Detect which cell encompasses the target text, then output its [x, y] center coordinate. 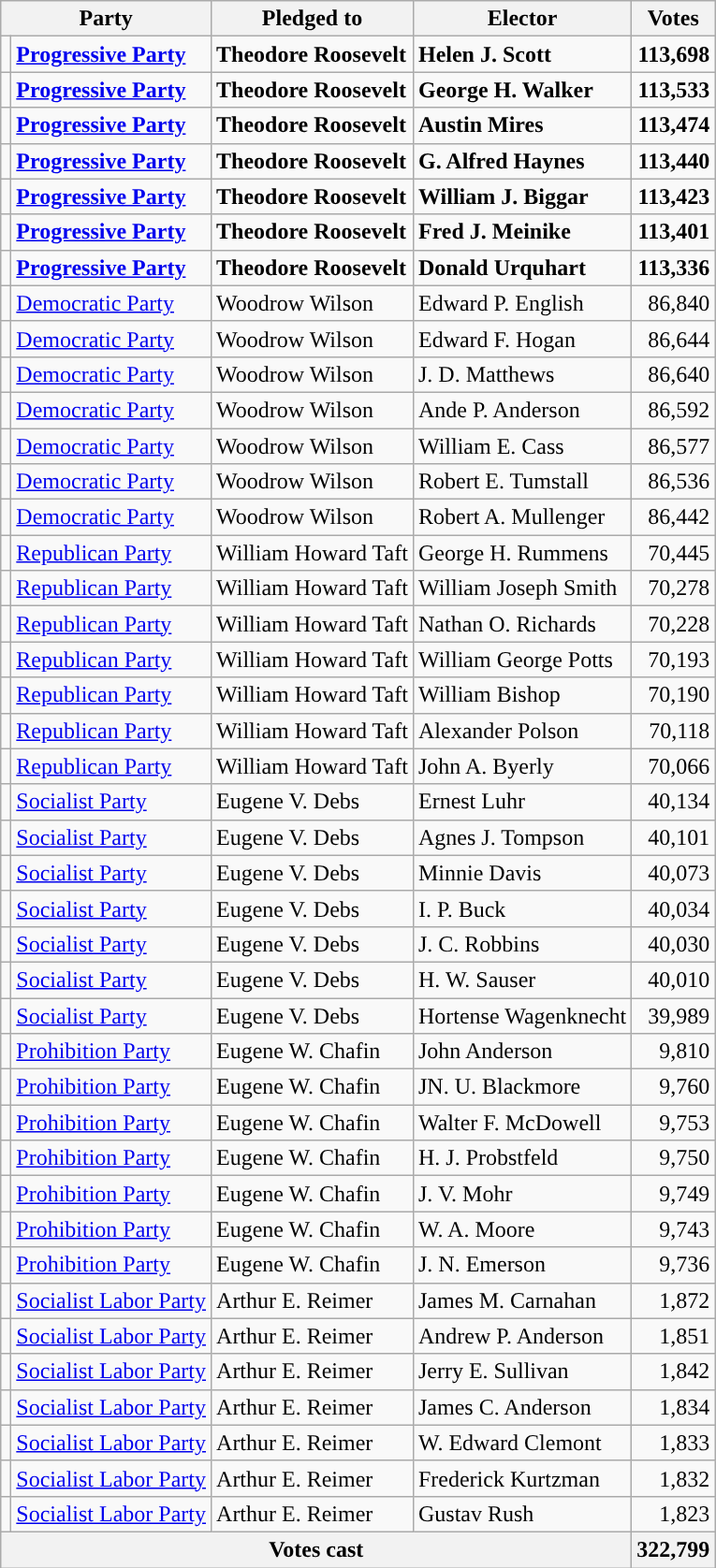
1,851 [674, 1336]
40,010 [674, 980]
39,989 [674, 1015]
Helen J. Scott [522, 54]
Party [107, 19]
Jerry E. Sullivan [522, 1372]
1,834 [674, 1407]
9,753 [674, 1123]
J. V. Mohr [522, 1194]
9,743 [674, 1229]
William George Potts [522, 660]
J. D. Matthews [522, 374]
86,640 [674, 374]
86,442 [674, 517]
Edward F. Hogan [522, 339]
86,536 [674, 482]
1,842 [674, 1372]
Austin Mires [522, 125]
70,193 [674, 660]
William J. Biggar [522, 196]
Votes [674, 19]
1,823 [674, 1514]
Fred J. Meinike [522, 232]
Nathan O. Richards [522, 624]
James C. Anderson [522, 1407]
Ande P. Anderson [522, 410]
40,134 [674, 802]
William Joseph Smith [522, 588]
James M. Carnahan [522, 1300]
William E. Cass [522, 446]
40,030 [674, 944]
Pledged to [313, 19]
86,644 [674, 339]
86,840 [674, 303]
G. Alfred Haynes [522, 161]
Agnes J. Tompson [522, 837]
40,034 [674, 908]
322,799 [674, 1549]
John Anderson [522, 1052]
113,401 [674, 232]
9,750 [674, 1158]
70,066 [674, 766]
Robert A. Mullenger [522, 517]
113,698 [674, 54]
W. Edward Clemont [522, 1443]
1,872 [674, 1300]
Andrew P. Anderson [522, 1336]
113,533 [674, 90]
70,228 [674, 624]
70,445 [674, 553]
Donald Urquhart [522, 268]
Alexander Polson [522, 731]
1,832 [674, 1478]
70,278 [674, 588]
70,190 [674, 695]
H. J. Probstfeld [522, 1158]
Robert E. Tumstall [522, 482]
9,810 [674, 1052]
Elector [522, 19]
Edward P. English [522, 303]
William Bishop [522, 695]
Gustav Rush [522, 1514]
Hortense Wagenknecht [522, 1015]
George H. Walker [522, 90]
9,749 [674, 1194]
John A. Byerly [522, 766]
H. W. Sauser [522, 980]
9,760 [674, 1087]
40,073 [674, 873]
Ernest Luhr [522, 802]
JN. U. Blackmore [522, 1087]
70,118 [674, 731]
J. C. Robbins [522, 944]
113,440 [674, 161]
9,736 [674, 1265]
Frederick Kurtzman [522, 1478]
I. P. Buck [522, 908]
Minnie Davis [522, 873]
Walter F. McDowell [522, 1123]
Votes cast [316, 1549]
40,101 [674, 837]
113,474 [674, 125]
W. A. Moore [522, 1229]
George H. Rummens [522, 553]
86,592 [674, 410]
113,423 [674, 196]
113,336 [674, 268]
1,833 [674, 1443]
J. N. Emerson [522, 1265]
86,577 [674, 446]
